Extract the (X, Y) coordinate from the center of the cell holding the provided text.  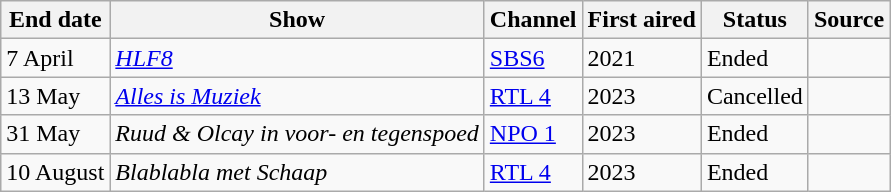
Alles is Muziek (297, 96)
Ruud & Olcay in voor- en tegenspoed (297, 134)
End date (56, 20)
Show (297, 20)
10 August (56, 172)
13 May (56, 96)
31 May (56, 134)
7 April (56, 58)
Blablabla met Schaap (297, 172)
First aired (642, 20)
Source (848, 20)
Cancelled (754, 96)
NPO 1 (533, 134)
Channel (533, 20)
HLF8 (297, 58)
2021 (642, 58)
Status (754, 20)
SBS6 (533, 58)
